Capture the cell that displays the provided text and extract its [x, y] central coordinate. 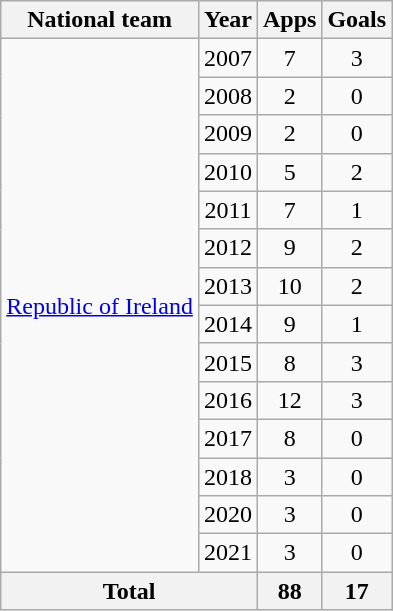
2013 [228, 286]
Total [130, 591]
Goals [357, 20]
Republic of Ireland [100, 306]
2015 [228, 362]
2014 [228, 324]
2018 [228, 477]
2021 [228, 553]
2011 [228, 210]
88 [289, 591]
Year [228, 20]
2009 [228, 134]
2016 [228, 400]
5 [289, 172]
2020 [228, 515]
12 [289, 400]
2007 [228, 58]
2010 [228, 172]
2017 [228, 438]
2012 [228, 248]
17 [357, 591]
National team [100, 20]
2008 [228, 96]
Apps [289, 20]
10 [289, 286]
